Determine the (X, Y) coordinate at the center of the cell enclosing the given text.  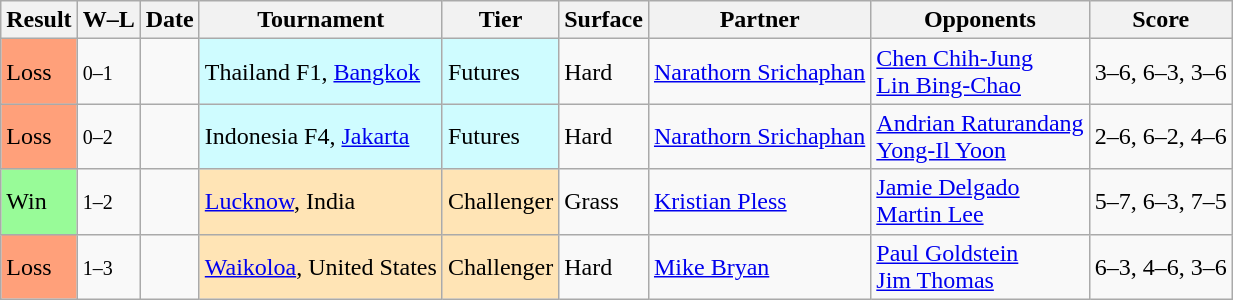
Opponents (980, 20)
Lucknow, India (320, 202)
Surface (604, 20)
Chen Chih-Jung Lin Bing-Chao (980, 72)
Score (1160, 20)
Paul Goldstein Jim Thomas (980, 266)
0–1 (108, 72)
Andrian Raturandang Yong-Il Yoon (980, 136)
Date (170, 20)
5–7, 6–3, 7–5 (1160, 202)
Thailand F1, Bangkok (320, 72)
Result (39, 20)
1–2 (108, 202)
2–6, 6–2, 4–6 (1160, 136)
Tier (500, 20)
Indonesia F4, Jakarta (320, 136)
Grass (604, 202)
Kristian Pless (759, 202)
1–3 (108, 266)
Win (39, 202)
W–L (108, 20)
Mike Bryan (759, 266)
0–2 (108, 136)
Partner (759, 20)
Waikoloa, United States (320, 266)
3–6, 6–3, 3–6 (1160, 72)
Tournament (320, 20)
6–3, 4–6, 3–6 (1160, 266)
Jamie Delgado Martin Lee (980, 202)
